Pinpoint the cell where the given text exists, returning its [x, y] midpoint coordinate. 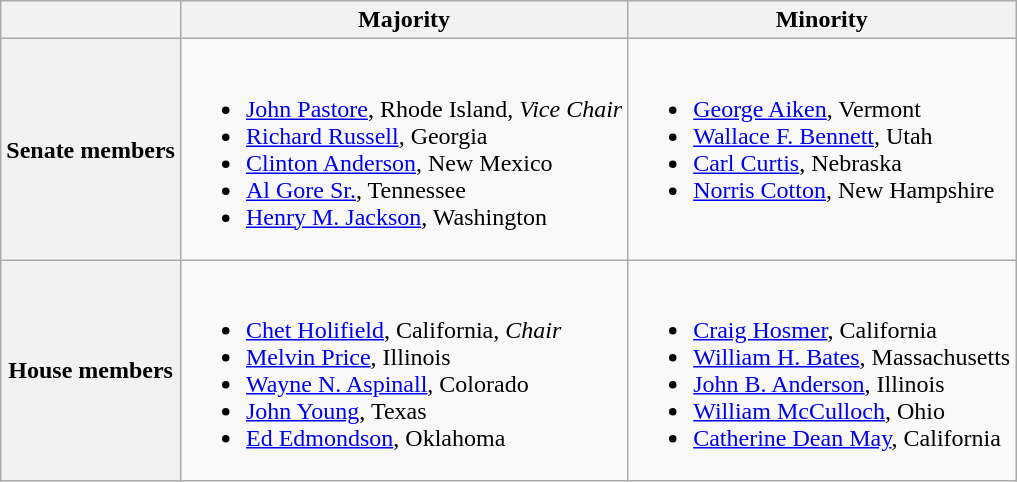
Chet Holifield, California, ChairMelvin Price, IllinoisWayne N. Aspinall, ColoradoJohn Young, TexasEd Edmondson, Oklahoma [404, 370]
Majority [404, 20]
Senate members [91, 150]
John Pastore, Rhode Island, Vice ChairRichard Russell, GeorgiaClinton Anderson, New MexicoAl Gore Sr., TennesseeHenry M. Jackson, Washington [404, 150]
House members [91, 370]
Craig Hosmer, CaliforniaWilliam H. Bates, Massachusetts John B. Anderson, IllinoisWilliam McCulloch, OhioCatherine Dean May, California [822, 370]
George Aiken, VermontWallace F. Bennett, UtahCarl Curtis, NebraskaNorris Cotton, New Hampshire [822, 150]
Minority [822, 20]
